Detect which cell encompasses the target text, then output its (x, y) center coordinate. 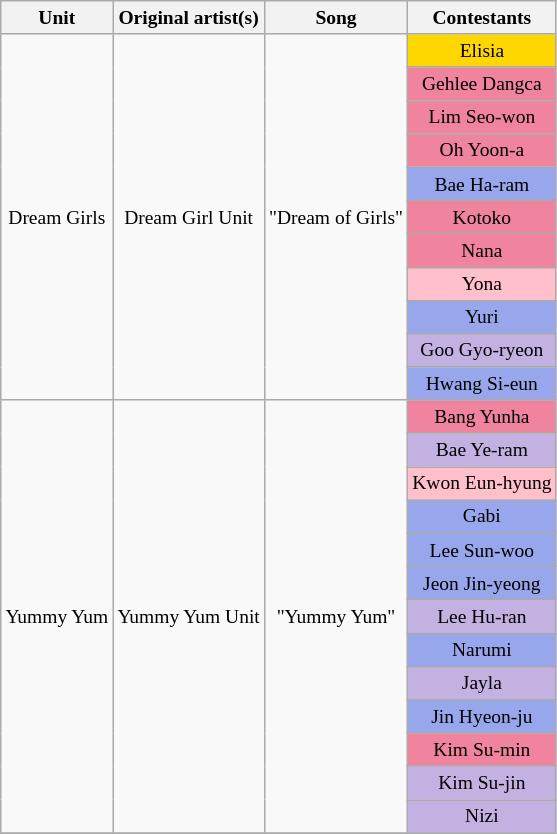
Dream Girls (57, 217)
Oh Yoon-a (482, 150)
Yona (482, 284)
Goo Gyo-ryeon (482, 350)
Yuri (482, 316)
Narumi (482, 650)
Lee Sun-woo (482, 550)
Nana (482, 250)
Bae Ye-ram (482, 450)
Bang Yunha (482, 416)
Gabi (482, 516)
Song (336, 18)
Original artist(s) (189, 18)
Elisia (482, 50)
Lim Seo-won (482, 118)
Hwang Si-eun (482, 384)
Gehlee Dangca (482, 84)
"Yummy Yum" (336, 616)
Yummy Yum (57, 616)
Kim Su-min (482, 750)
Bae Ha-ram (482, 184)
Lee Hu-ran (482, 616)
Jayla (482, 682)
"Dream of Girls" (336, 217)
Dream Girl Unit (189, 217)
Nizi (482, 816)
Kim Su-jin (482, 782)
Jin Hyeon-ju (482, 716)
Jeon Jin-yeong (482, 584)
Unit (57, 18)
Contestants (482, 18)
Kwon Eun-hyung (482, 484)
Kotoko (482, 216)
Yummy Yum Unit (189, 616)
